Find where the given text appears and provide that cell's center as [X, Y] coordinate. 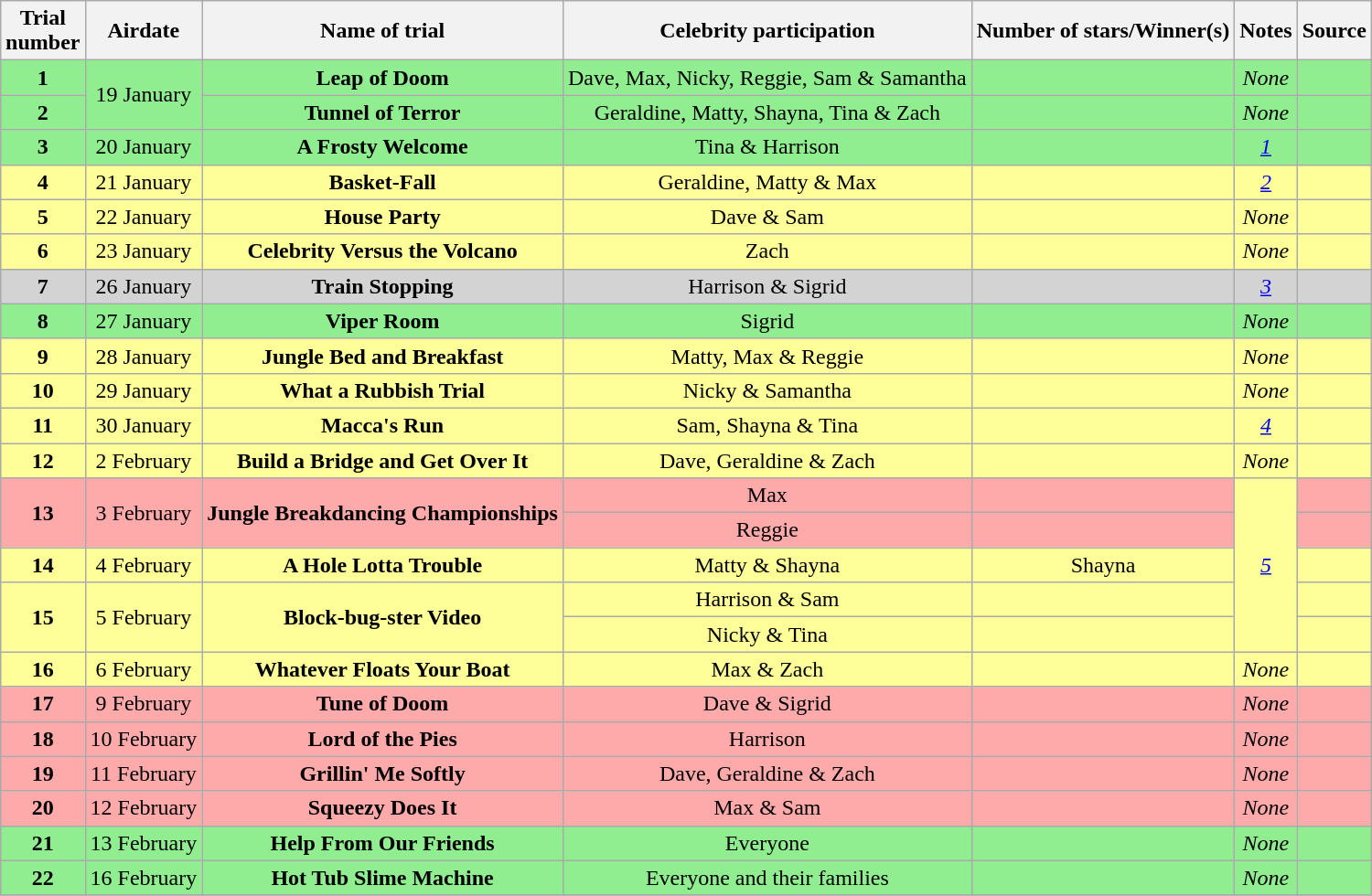
29 January [144, 390]
Dave & Sam [766, 217]
Max & Sam [766, 808]
Leap of Doom [382, 78]
Dave & Sigrid [766, 704]
8 [43, 321]
Lord of the Pies [382, 739]
12 [43, 460]
9 February [144, 704]
Everyone [766, 843]
Sigrid [766, 321]
30 January [144, 425]
21 [43, 843]
Notes [1266, 31]
Geraldine, Matty, Shayna, Tina & Zach [766, 112]
Harrison & Sigrid [766, 286]
Harrison & Sam [766, 600]
2 February [144, 460]
19 [43, 773]
Shayna [1103, 565]
Jungle Breakdancing Championships [382, 513]
16 February [144, 878]
5 February [144, 617]
A Frosty Welcome [382, 147]
17 [43, 704]
Name of trial [382, 31]
Geraldine, Matty & Max [766, 182]
9 [43, 356]
19 January [144, 95]
House Party [382, 217]
14 [43, 565]
13 [43, 513]
A Hole Lotta Trouble [382, 565]
Train Stopping [382, 286]
Dave, Max, Nicky, Reggie, Sam & Samantha [766, 78]
Hot Tub Slime Machine [382, 878]
Macca's Run [382, 425]
Celebrity participation [766, 31]
Build a Bridge and Get Over It [382, 460]
What a Rubbish Trial [382, 390]
26 January [144, 286]
Trialnumber [43, 31]
27 January [144, 321]
13 February [144, 843]
Tunnel of Terror [382, 112]
10 [43, 390]
20 [43, 808]
18 [43, 739]
21 January [144, 182]
Help From Our Friends [382, 843]
11 [43, 425]
Tune of Doom [382, 704]
Celebrity Versus the Volcano [382, 251]
11 February [144, 773]
Harrison [766, 739]
Reggie [766, 530]
Zach [766, 251]
22 January [144, 217]
Jungle Bed and Breakfast [382, 356]
15 [43, 617]
Tina & Harrison [766, 147]
Nicky & Tina [766, 635]
Airdate [144, 31]
22 [43, 878]
6 [43, 251]
28 January [144, 356]
6 February [144, 669]
Max & Zach [766, 669]
Block-bug-ster Video [382, 617]
Viper Room [382, 321]
20 January [144, 147]
4 February [144, 565]
Matty, Max & Reggie [766, 356]
Nicky & Samantha [766, 390]
Squeezy Does It [382, 808]
23 January [144, 251]
Grillin' Me Softly [382, 773]
12 February [144, 808]
Matty & Shayna [766, 565]
3 February [144, 513]
Number of stars/Winner(s) [1103, 31]
7 [43, 286]
Basket-Fall [382, 182]
Everyone and their families [766, 878]
Source [1334, 31]
Whatever Floats Your Boat [382, 669]
16 [43, 669]
Sam, Shayna & Tina [766, 425]
10 February [144, 739]
Max [766, 496]
